Provide the [X, Y] coordinate of the cell's center where the given text is located.  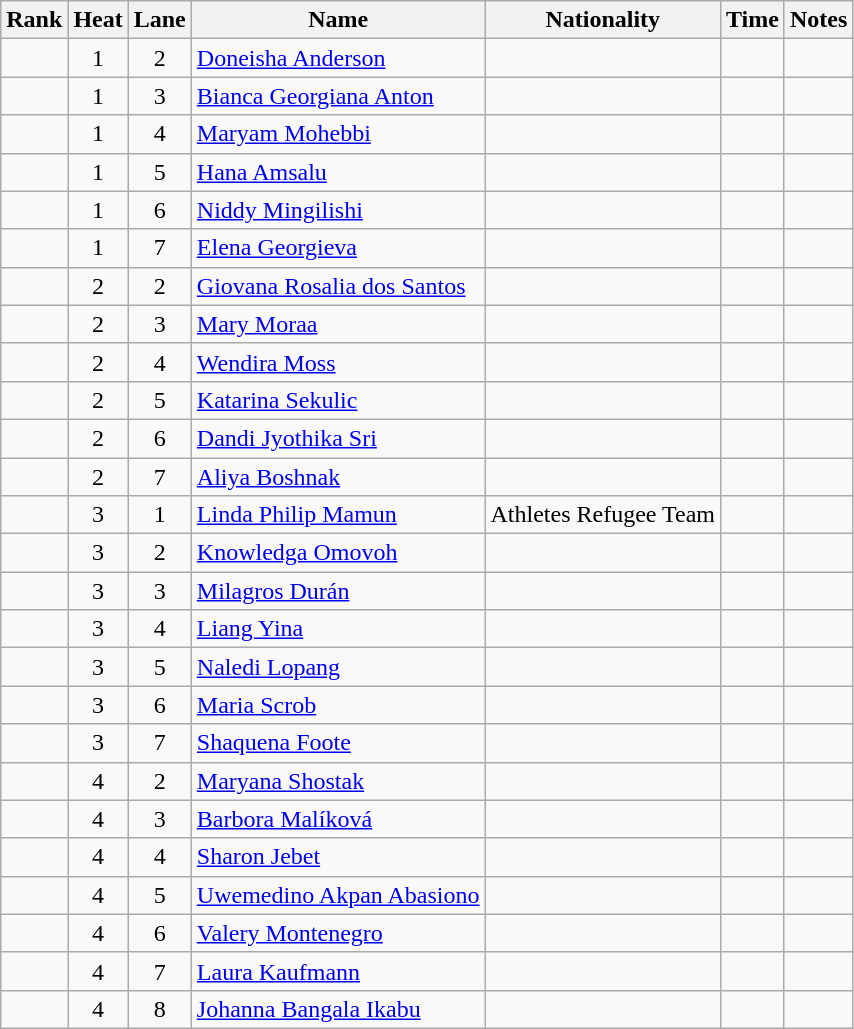
Shaquena Foote [338, 743]
Time [753, 20]
8 [160, 1009]
Doneisha Anderson [338, 58]
Maryam Mohebbi [338, 134]
Sharon Jebet [338, 857]
Uwemedino Akpan Abasiono [338, 895]
Dandi Jyothika Sri [338, 438]
Bianca Georgiana Anton [338, 96]
Lane [160, 20]
Liang Yina [338, 629]
Naledi Lopang [338, 667]
Linda Philip Mamun [338, 515]
Athletes Refugee Team [603, 515]
Niddy Mingilishi [338, 210]
Notes [818, 20]
Mary Moraa [338, 324]
Rank [34, 20]
Aliya Boshnak [338, 477]
Milagros Durán [338, 591]
Johanna Bangala Ikabu [338, 1009]
Barbora Malíková [338, 819]
Giovana Rosalia dos Santos [338, 286]
Heat [98, 20]
Elena Georgieva [338, 248]
Name [338, 20]
Laura Kaufmann [338, 971]
Wendira Moss [338, 362]
Hana Amsalu [338, 172]
Valery Montenegro [338, 933]
Knowledga Omovoh [338, 553]
Maria Scrob [338, 705]
Maryana Shostak [338, 781]
Nationality [603, 20]
Katarina Sekulic [338, 400]
